For the text-containing cell, return its midpoint in (X, Y) coordinate format. 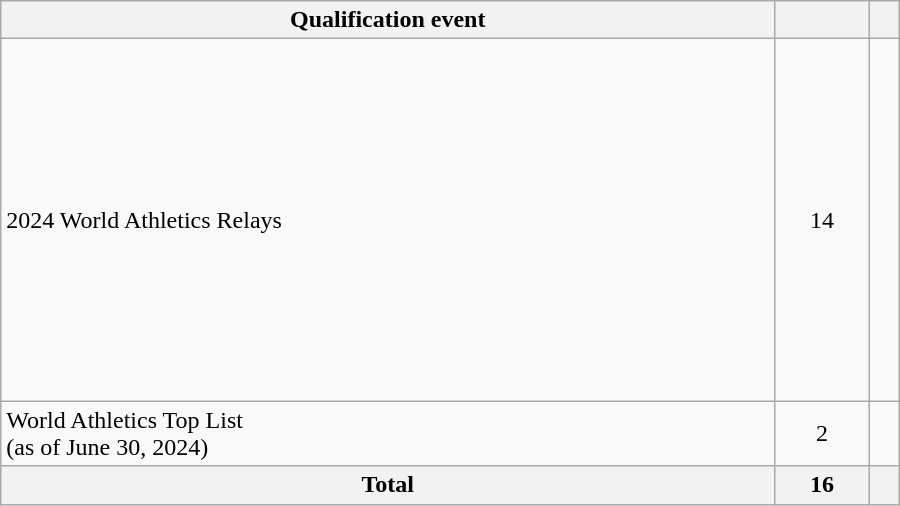
2 (822, 434)
2024 World Athletics Relays (388, 220)
Total (388, 485)
16 (822, 485)
14 (822, 220)
World Athletics Top List(as of June 30, 2024) (388, 434)
Qualification event (388, 20)
